From the cell containing the given text, extract its center point as (X, Y) coordinate. 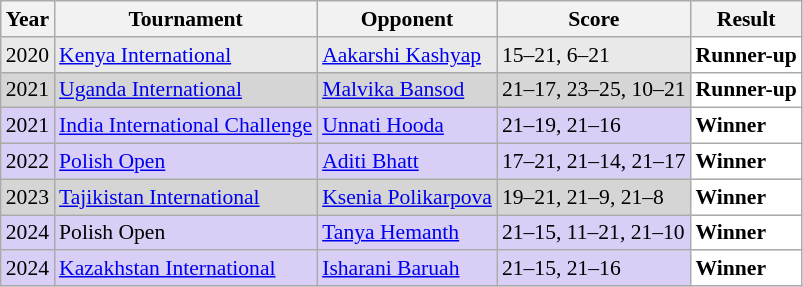
Unnati Hooda (407, 126)
2022 (28, 162)
19–21, 21–9, 21–8 (594, 197)
Uganda International (186, 90)
2020 (28, 55)
21–17, 23–25, 10–21 (594, 90)
21–15, 21–16 (594, 269)
Aakarshi Kashyap (407, 55)
Aditi Bhatt (407, 162)
Year (28, 19)
Malvika Bansod (407, 90)
Score (594, 19)
Isharani Baruah (407, 269)
15–21, 6–21 (594, 55)
Result (746, 19)
Ksenia Polikarpova (407, 197)
21–15, 11–21, 21–10 (594, 233)
Tournament (186, 19)
India International Challenge (186, 126)
Kenya International (186, 55)
Tanya Hemanth (407, 233)
Kazakhstan International (186, 269)
Tajikistan International (186, 197)
17–21, 21–14, 21–17 (594, 162)
21–19, 21–16 (594, 126)
Opponent (407, 19)
2023 (28, 197)
